For the text-containing cell, return its midpoint in [x, y] coordinate format. 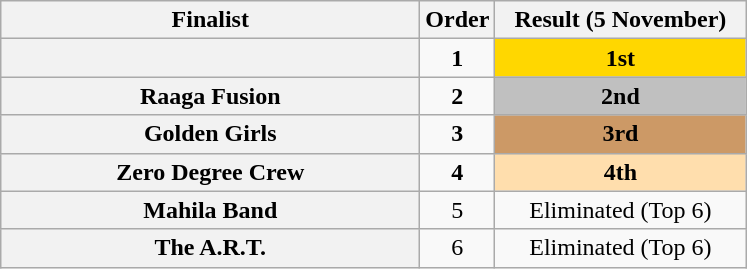
2 [458, 96]
6 [458, 248]
Golden Girls [210, 134]
Zero Degree Crew [210, 172]
3 [458, 134]
4 [458, 172]
Raaga Fusion [210, 96]
The A.R.T. [210, 248]
4th [620, 172]
Mahila Band [210, 210]
1st [620, 58]
Result (5 November) [620, 20]
3rd [620, 134]
Order [458, 20]
2nd [620, 96]
1 [458, 58]
5 [458, 210]
Finalist [210, 20]
